Identify which cell holds the provided text, then report its [x, y] central coordinate. 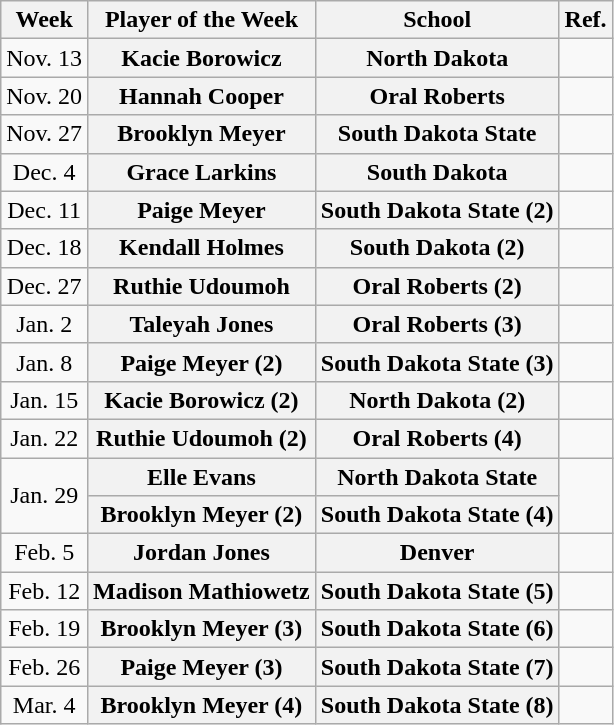
Jan. 22 [44, 438]
Mar. 4 [44, 705]
Feb. 5 [44, 553]
South Dakota State [437, 134]
Dec. 18 [44, 248]
South Dakota State (4) [437, 515]
Nov. 13 [44, 58]
Player of the Week [202, 20]
Feb. 26 [44, 667]
South Dakota State (6) [437, 629]
South Dakota State (2) [437, 210]
Ref. [586, 20]
South Dakota State (7) [437, 667]
Brooklyn Meyer (4) [202, 705]
South Dakota State (3) [437, 362]
Oral Roberts (4) [437, 438]
Elle Evans [202, 477]
Grace Larkins [202, 172]
North Dakota [437, 58]
Oral Roberts (2) [437, 286]
Paige Meyer [202, 210]
Paige Meyer (3) [202, 667]
Dec. 27 [44, 286]
Kendall Holmes [202, 248]
Denver [437, 553]
Jordan Jones [202, 553]
Oral Roberts (3) [437, 324]
Feb. 12 [44, 591]
Paige Meyer (2) [202, 362]
Brooklyn Meyer (3) [202, 629]
Feb. 19 [44, 629]
North Dakota (2) [437, 400]
Jan. 2 [44, 324]
Nov. 20 [44, 96]
Brooklyn Meyer [202, 134]
Brooklyn Meyer (2) [202, 515]
South Dakota [437, 172]
Taleyah Jones [202, 324]
South Dakota State (5) [437, 591]
Jan. 15 [44, 400]
Nov. 27 [44, 134]
School [437, 20]
Week [44, 20]
Dec. 11 [44, 210]
North Dakota State [437, 477]
Madison Mathiowetz [202, 591]
Jan. 29 [44, 496]
Hannah Cooper [202, 96]
South Dakota State (8) [437, 705]
Kacie Borowicz (2) [202, 400]
Oral Roberts [437, 96]
Kacie Borowicz [202, 58]
South Dakota (2) [437, 248]
Ruthie Udoumoh [202, 286]
Jan. 8 [44, 362]
Ruthie Udoumoh (2) [202, 438]
Dec. 4 [44, 172]
